Output the [x, y] coordinate of the center of the cell containing the given text.  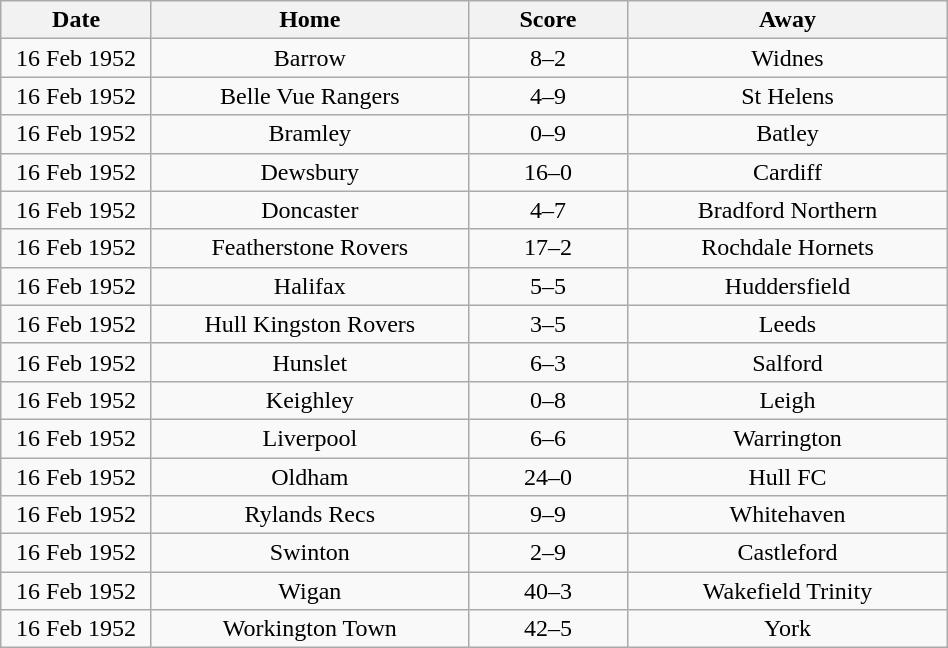
2–9 [548, 553]
Home [310, 20]
Oldham [310, 477]
Rylands Recs [310, 515]
Batley [788, 134]
Score [548, 20]
Salford [788, 362]
17–2 [548, 248]
40–3 [548, 591]
Cardiff [788, 172]
4–7 [548, 210]
Dewsbury [310, 172]
York [788, 629]
Halifax [310, 286]
Hull FC [788, 477]
8–2 [548, 58]
Hull Kingston Rovers [310, 324]
Rochdale Hornets [788, 248]
Swinton [310, 553]
Bradford Northern [788, 210]
Doncaster [310, 210]
Leigh [788, 400]
Leeds [788, 324]
6–3 [548, 362]
0–9 [548, 134]
Widnes [788, 58]
Workington Town [310, 629]
Date [76, 20]
4–9 [548, 96]
Whitehaven [788, 515]
5–5 [548, 286]
16–0 [548, 172]
Huddersfield [788, 286]
Away [788, 20]
Wakefield Trinity [788, 591]
42–5 [548, 629]
Liverpool [310, 438]
Belle Vue Rangers [310, 96]
Wigan [310, 591]
6–6 [548, 438]
3–5 [548, 324]
24–0 [548, 477]
Castleford [788, 553]
Warrington [788, 438]
Bramley [310, 134]
Barrow [310, 58]
9–9 [548, 515]
Featherstone Rovers [310, 248]
Keighley [310, 400]
St Helens [788, 96]
Hunslet [310, 362]
0–8 [548, 400]
